Identify which cell holds the provided text, then report its (x, y) central coordinate. 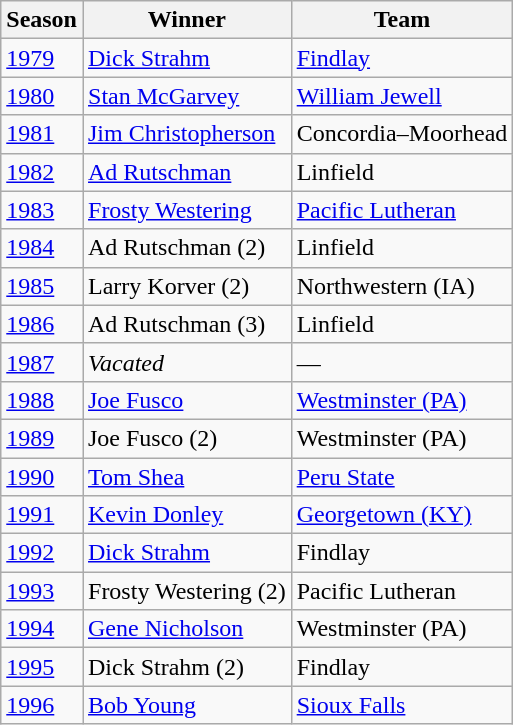
— (402, 362)
Bob Young (186, 705)
Gene Nicholson (186, 629)
Larry Korver (2) (186, 286)
Sioux Falls (402, 705)
1995 (42, 667)
Georgetown (KY) (402, 515)
Ad Rutschman (186, 172)
Northwestern (IA) (402, 286)
Jim Christopherson (186, 134)
Kevin Donley (186, 515)
1987 (42, 362)
1979 (42, 58)
1988 (42, 400)
Dick Strahm (2) (186, 667)
1989 (42, 438)
Concordia–Moorhead (402, 134)
1982 (42, 172)
1986 (42, 324)
1984 (42, 248)
Peru State (402, 477)
Frosty Westering (2) (186, 591)
1994 (42, 629)
Joe Fusco (2) (186, 438)
Ad Rutschman (2) (186, 248)
1993 (42, 591)
1983 (42, 210)
1990 (42, 477)
Frosty Westering (186, 210)
Winner (186, 20)
1981 (42, 134)
1980 (42, 96)
1985 (42, 286)
Season (42, 20)
William Jewell (402, 96)
Stan McGarvey (186, 96)
1992 (42, 553)
Joe Fusco (186, 400)
1991 (42, 515)
Team (402, 20)
Tom Shea (186, 477)
Vacated (186, 362)
Ad Rutschman (3) (186, 324)
1996 (42, 705)
